Provide the [X, Y] coordinate of the cell's center where the given text is located.  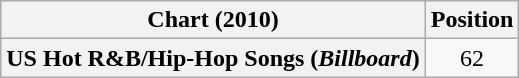
Position [472, 20]
Chart (2010) [213, 20]
US Hot R&B/Hip-Hop Songs (Billboard) [213, 58]
62 [472, 58]
